Provide the (X, Y) coordinate of the cell's center where the given text is located.  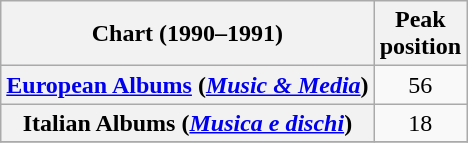
European Albums (Music & Media) (188, 85)
18 (420, 123)
Peakposition (420, 34)
Chart (1990–1991) (188, 34)
Italian Albums (Musica e dischi) (188, 123)
56 (420, 85)
